Return the (X, Y) coordinate for the center point of the cell that contains the specified text.  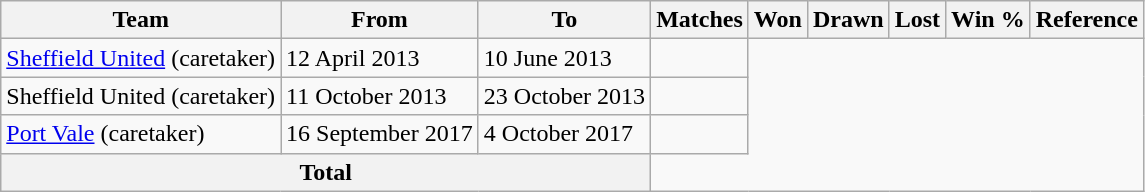
Win % (988, 20)
Drawn (848, 20)
4 October 2017 (564, 134)
23 October 2013 (564, 96)
Reference (1086, 20)
11 October 2013 (380, 96)
From (380, 20)
12 April 2013 (380, 58)
To (564, 20)
10 June 2013 (564, 58)
Total (326, 172)
Lost (917, 20)
Won (778, 20)
Port Vale (caretaker) (141, 134)
16 September 2017 (380, 134)
Matches (700, 20)
Team (141, 20)
